Return the (x, y) coordinate for the center point of the cell that contains the specified text.  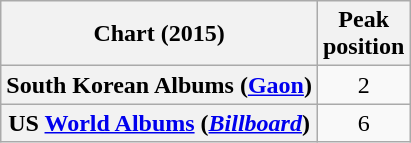
2 (363, 85)
South Korean Albums (Gaon) (160, 85)
6 (363, 123)
Chart (2015) (160, 34)
Peakposition (363, 34)
US World Albums (Billboard) (160, 123)
